Provide the (x, y) coordinate of the cell's center where the given text is located.  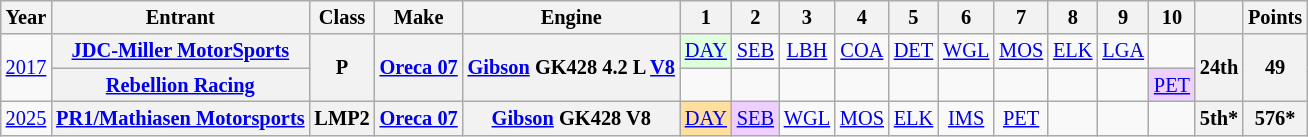
10 (1172, 17)
LGA (1123, 51)
1 (706, 17)
Class (342, 17)
Points (1275, 17)
8 (1072, 17)
Engine (572, 17)
2017 (26, 68)
Year (26, 17)
LBH (807, 51)
2025 (26, 118)
IMS (966, 118)
Rebellion Racing (180, 85)
2 (756, 17)
3 (807, 17)
5th* (1219, 118)
DET (914, 51)
COA (862, 51)
P (342, 68)
4 (862, 17)
Make (419, 17)
Entrant (180, 17)
LMP2 (342, 118)
7 (1021, 17)
Gibson GK428 4.2 L V8 (572, 68)
PR1/Mathiasen Motorsports (180, 118)
24th (1219, 68)
49 (1275, 68)
9 (1123, 17)
6 (966, 17)
JDC-Miller MotorSports (180, 51)
5 (914, 17)
Gibson GK428 V8 (572, 118)
576* (1275, 118)
